Return the [x, y] coordinate for the center point of the cell that contains the specified text.  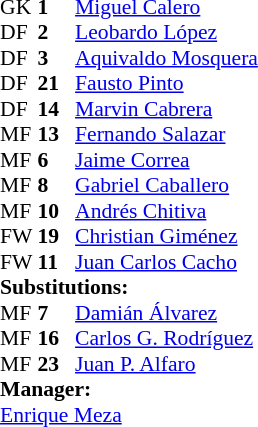
Juan Carlos Cacho [166, 262]
2 [57, 33]
Juan P. Alfaro [166, 364]
Fausto Pinto [166, 83]
11 [57, 262]
Fernando Salazar [166, 135]
Carlos G. Rodríguez [166, 339]
Jaime Correa [166, 160]
6 [57, 160]
Christian Giménez [166, 237]
Damián Álvarez [166, 313]
Marvin Cabrera [166, 109]
19 [57, 237]
Andrés Chitiva [166, 211]
7 [57, 313]
21 [57, 83]
Gabriel Caballero [166, 185]
14 [57, 109]
13 [57, 135]
Leobardo López [166, 33]
10 [57, 211]
Substitutions: [129, 287]
8 [57, 185]
23 [57, 364]
3 [57, 58]
Aquivaldo Mosquera [166, 58]
Manager: [129, 389]
16 [57, 339]
